Return (x, y) of the center of cell containing provided text 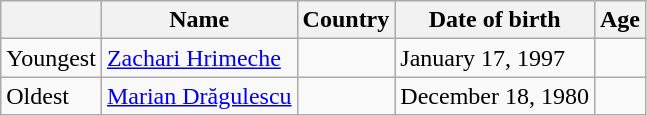
Zachari Hrimeche (199, 58)
Date of birth (495, 20)
January 17, 1997 (495, 58)
Name (199, 20)
Age (620, 20)
Country (346, 20)
Oldest (52, 96)
December 18, 1980 (495, 96)
Marian Drăgulescu (199, 96)
Youngest (52, 58)
